Output the (X, Y) coordinate of the center of the cell containing the given text.  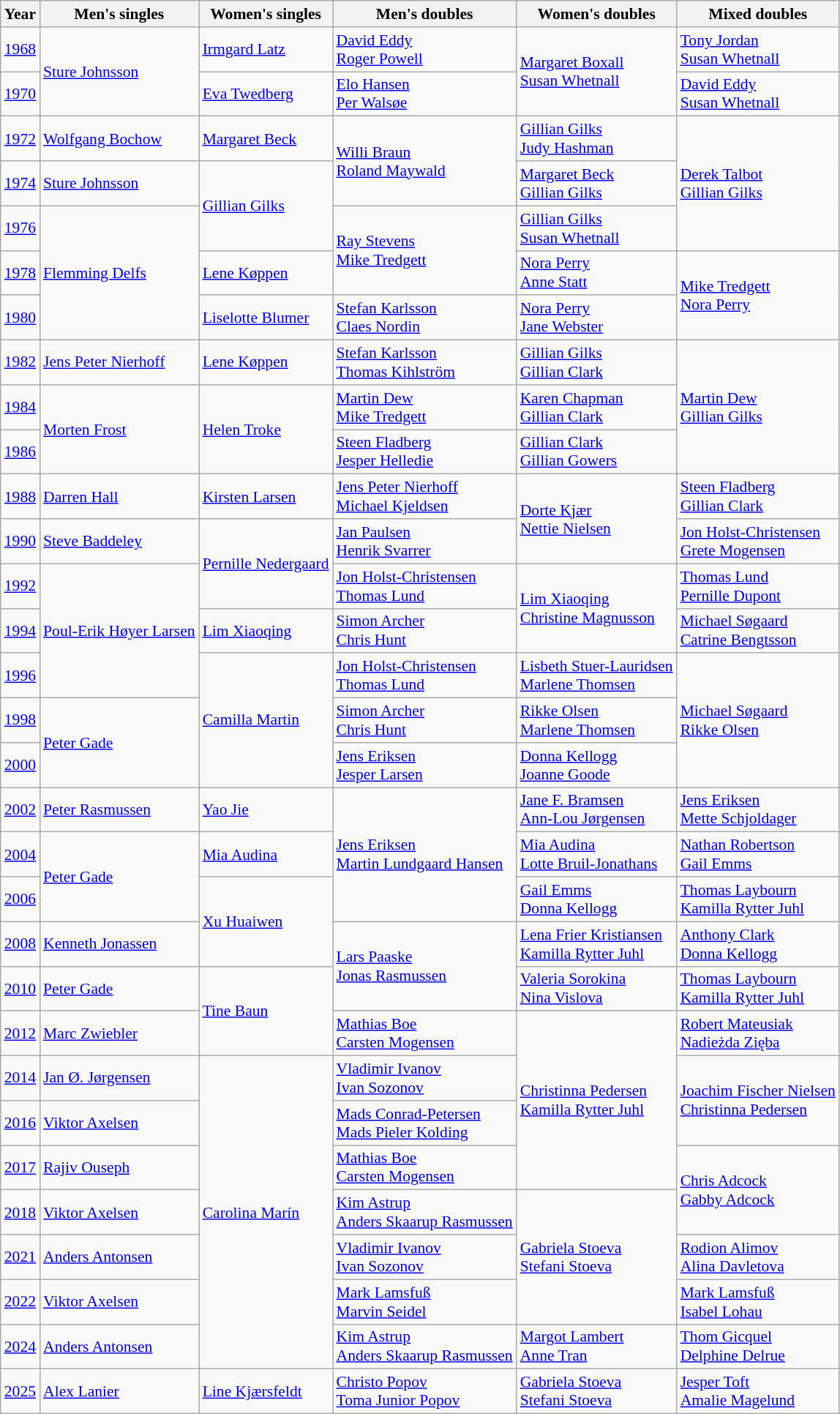
Liselotte Blumer (266, 318)
Helen Troke (266, 430)
Wolfgang Bochow (119, 139)
Anthony Clark Donna Kellogg (758, 944)
Women's singles (266, 14)
Camilla Martin (266, 720)
Steve Baddeley (119, 542)
Mark Lamsfuß Marvin Seidel (424, 1301)
Chris Adcock Gabby Adcock (758, 1190)
2012 (20, 1033)
Xu Huaiwen (266, 921)
1982 (20, 363)
David Eddy Susan Whetnall (758, 94)
2014 (20, 1079)
1980 (20, 318)
Ray Stevens Mike Tredgett (424, 250)
Marc Zwiebler (119, 1033)
2018 (20, 1212)
Jane F. Bramsen Ann-Lou Jørgensen (597, 809)
Martin Dew Mike Tredgett (424, 407)
Kirsten Larsen (266, 496)
Alex Lanier (119, 1392)
2008 (20, 944)
Donna Kellogg Joanne Goode (597, 766)
2000 (20, 766)
1974 (20, 183)
Lisbeth Stuer-Lauridsen Marlene Thomsen (597, 676)
Mixed doubles (758, 14)
Stefan Karlsson Thomas Kihlström (424, 363)
Gillian Gilks (266, 206)
Gillian Clark Gillian Gowers (597, 452)
David Eddy Roger Powell (424, 50)
Flemming Delfs (119, 272)
Irmgard Latz (266, 50)
Joachim Fischer Nielsen Christinna Pedersen (758, 1101)
Elo Hansen Per Walsøe (424, 94)
1976 (20, 228)
Jens Eriksen Mette Schjoldager (758, 809)
Jens Eriksen Jesper Larsen (424, 766)
1994 (20, 631)
1968 (20, 50)
Michael Søgaard Rikke Olsen (758, 720)
Gillian Gilks Susan Whetnall (597, 228)
Christo Popov Toma Junior Popov (424, 1392)
Dorte Kjær Nettie Nielsen (597, 519)
Mike Tredgett Nora Perry (758, 295)
2016 (20, 1123)
2006 (20, 899)
1992 (20, 586)
1972 (20, 139)
Mads Conrad-Petersen Mads Pieler Kolding (424, 1123)
2021 (20, 1257)
Rajiv Ouseph (119, 1168)
Nora Perry Jane Webster (597, 318)
Jesper Toft Amalie Magelund (758, 1392)
1986 (20, 452)
Christinna Pedersen Kamilla Rytter Juhl (597, 1101)
Lena Frier Kristiansen Kamilla Rytter Juhl (597, 944)
Kenneth Jonassen (119, 944)
Nathan Robertson Gail Emms (758, 855)
Mia Audina (266, 855)
Jens Peter Nierhoff Michael Kjeldsen (424, 496)
Men's doubles (424, 14)
1984 (20, 407)
2002 (20, 809)
1996 (20, 676)
Margaret Beck (266, 139)
Rodion Alimov Alina Davletova (758, 1257)
Lim Xiaoqing (266, 631)
1990 (20, 542)
Willi Braun Roland Maywald (424, 161)
Margaret Boxall Susan Whetnall (597, 72)
Mia Audina Lotte Bruil-Jonathans (597, 855)
2010 (20, 988)
Jens Eriksen Martin Lundgaard Hansen (424, 855)
Derek Talbot Gillian Gilks (758, 183)
1998 (20, 720)
Valeria Sorokina Nina Vislova (597, 988)
Tony Jordan Susan Whetnall (758, 50)
Karen Chapman Gillian Clark (597, 407)
Michael Søgaard Catrine Bengtsson (758, 631)
Robert Mateusiak Nadieżda Zięba (758, 1033)
1978 (20, 272)
Margot Lambert Anne Tran (597, 1347)
Morten Frost (119, 430)
Darren Hall (119, 496)
Poul-Erik Høyer Larsen (119, 631)
1970 (20, 94)
Eva Twedberg (266, 94)
Line Kjærsfeldt (266, 1392)
Thomas Lund Pernille Dupont (758, 586)
2004 (20, 855)
Steen Fladberg Jesper Helledie (424, 452)
Carolina Marín (266, 1213)
Stefan Karlsson Claes Nordin (424, 318)
Peter Rasmussen (119, 809)
Tine Baun (266, 1011)
Rikke Olsen Marlene Thomsen (597, 720)
Lars Paaske Jonas Rasmussen (424, 966)
2024 (20, 1347)
Jens Peter Nierhoff (119, 363)
Margaret Beck Gillian Gilks (597, 183)
Lim Xiaoqing Christine Magnusson (597, 608)
Year (20, 14)
Pernille Nedergaard (266, 564)
Gail Emms Donna Kellogg (597, 899)
Martin Dew Gillian Gilks (758, 407)
Gillian Gilks Gillian Clark (597, 363)
Mark Lamsfuß Isabel Lohau (758, 1301)
1988 (20, 496)
Men's singles (119, 14)
Thom Gicquel Delphine Delrue (758, 1347)
Nora Perry Anne Statt (597, 272)
2025 (20, 1392)
Yao Jie (266, 809)
Jon Holst-Christensen Grete Mogensen (758, 542)
Jan Ø. Jørgensen (119, 1079)
2022 (20, 1301)
Steen Fladberg Gillian Clark (758, 496)
Gillian Gilks Judy Hashman (597, 139)
2017 (20, 1168)
Jan Paulsen Henrik Svarrer (424, 542)
Women's doubles (597, 14)
